Identify which cell holds the provided text, then report its (x, y) central coordinate. 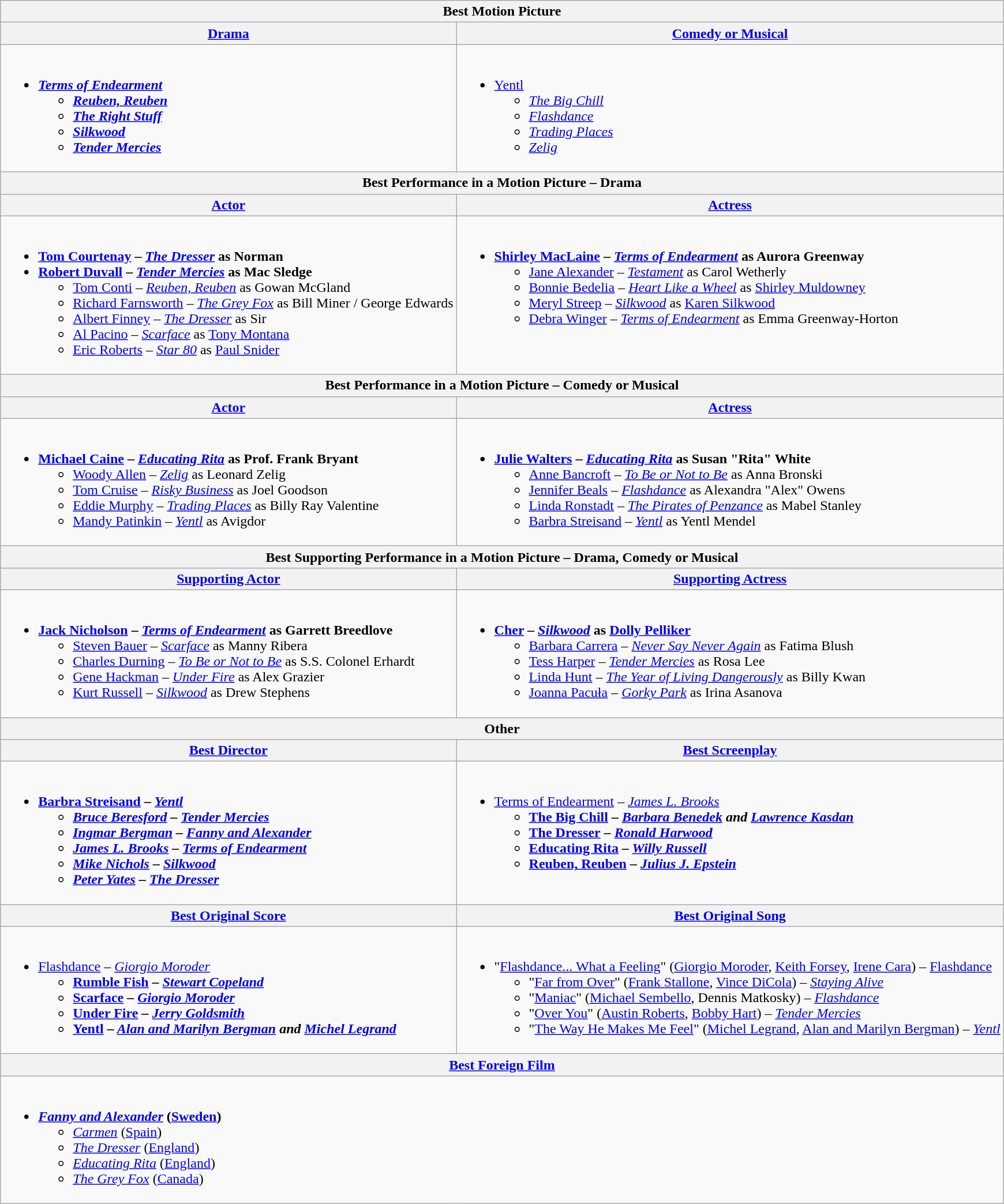
Best Original Song (730, 916)
Best Performance in a Motion Picture – Comedy or Musical (502, 385)
Best Motion Picture (502, 12)
YentlThe Big ChillFlashdanceTrading PlacesZelig (730, 108)
Best Director (228, 751)
Comedy or Musical (730, 33)
Drama (228, 33)
Best Supporting Performance in a Motion Picture – Drama, Comedy or Musical (502, 557)
Terms of EndearmentReuben, ReubenThe Right StuffSilkwoodTender Mercies (228, 108)
Supporting Actor (228, 579)
Other (502, 729)
Best Performance in a Motion Picture – Drama (502, 183)
Supporting Actress (730, 579)
Best Original Score (228, 916)
Fanny and Alexander (Sweden)Carmen (Spain)The Dresser (England)Educating Rita (England)The Grey Fox (Canada) (502, 1140)
Best Foreign Film (502, 1065)
Best Screenplay (730, 751)
